Search for the cell housing the specified text and yield its [X, Y] center coordinate. 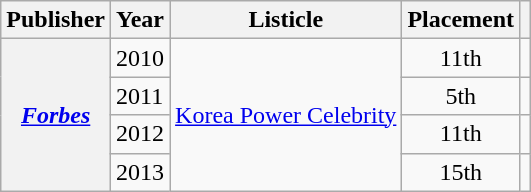
5th [461, 96]
Listicle [286, 20]
2012 [140, 134]
15th [461, 172]
Forbes [56, 115]
Placement [461, 20]
Year [140, 20]
2011 [140, 96]
2013 [140, 172]
Korea Power Celebrity [286, 115]
2010 [140, 58]
Publisher [56, 20]
